Pinpoint the cell where the given text exists, returning its (X, Y) midpoint coordinate. 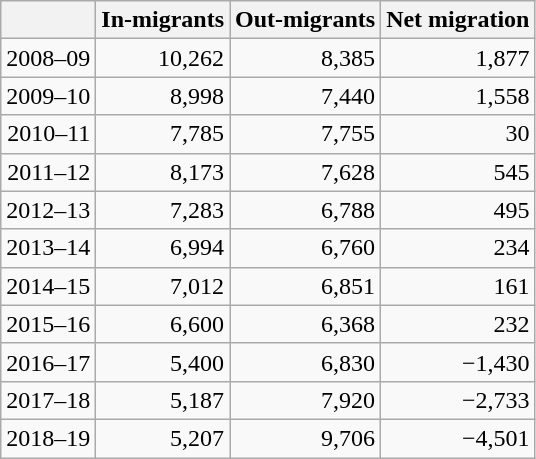
7,920 (306, 400)
30 (458, 134)
−1,430 (458, 362)
7,012 (163, 286)
7,628 (306, 172)
In-migrants (163, 20)
8,998 (163, 96)
495 (458, 210)
−4,501 (458, 438)
6,851 (306, 286)
2016–17 (48, 362)
2017–18 (48, 400)
1,558 (458, 96)
2011–12 (48, 172)
6,368 (306, 324)
6,760 (306, 248)
2009–10 (48, 96)
5,187 (163, 400)
2015–16 (48, 324)
161 (458, 286)
−2,733 (458, 400)
2018–19 (48, 438)
Net migration (458, 20)
7,440 (306, 96)
7,755 (306, 134)
9,706 (306, 438)
545 (458, 172)
8,173 (163, 172)
Out-migrants (306, 20)
232 (458, 324)
7,785 (163, 134)
1,877 (458, 58)
6,788 (306, 210)
2013–14 (48, 248)
2008–09 (48, 58)
5,207 (163, 438)
6,600 (163, 324)
6,830 (306, 362)
6,994 (163, 248)
8,385 (306, 58)
2012–13 (48, 210)
7,283 (163, 210)
2014–15 (48, 286)
234 (458, 248)
10,262 (163, 58)
2010–11 (48, 134)
5,400 (163, 362)
